Capture the cell that displays the provided text and extract its [x, y] central coordinate. 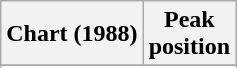
Chart (1988) [72, 34]
Peakposition [189, 34]
